Return [x, y] of the center of cell containing provided text 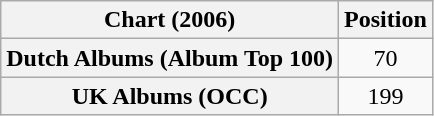
Position [386, 20]
UK Albums (OCC) [170, 96]
199 [386, 96]
70 [386, 58]
Chart (2006) [170, 20]
Dutch Albums (Album Top 100) [170, 58]
